From the cell containing the given text, extract its center point as (X, Y) coordinate. 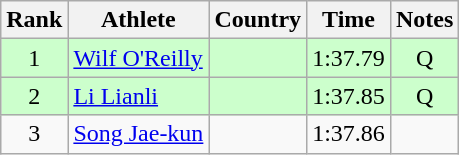
Wilf O'Reilly (138, 58)
2 (34, 96)
3 (34, 134)
1:37.79 (349, 58)
Athlete (138, 20)
Song Jae-kun (138, 134)
1:37.86 (349, 134)
Time (349, 20)
Rank (34, 20)
Country (258, 20)
Notes (424, 20)
1:37.85 (349, 96)
1 (34, 58)
Li Lianli (138, 96)
